Determine the [x, y] coordinate at the center of the cell enclosing the given text.  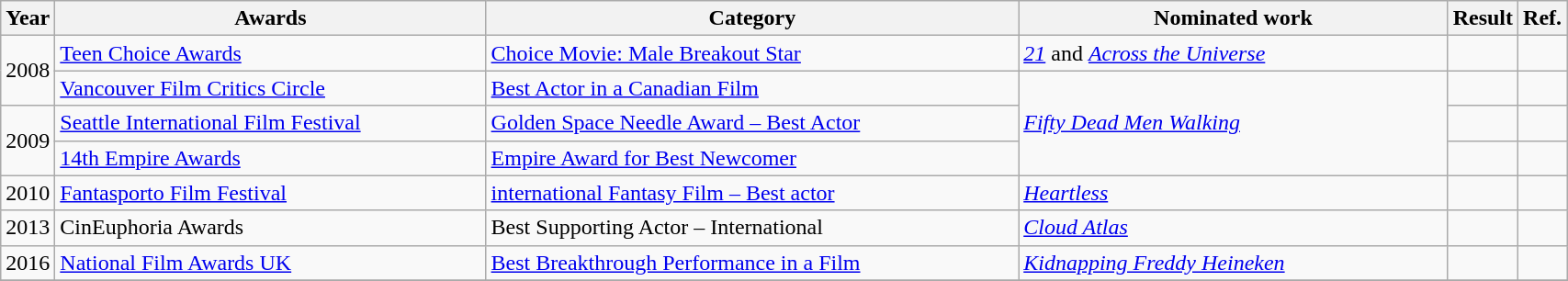
2010 [28, 193]
2008 [28, 71]
14th Empire Awards [270, 158]
National Film Awards UK [270, 263]
Empire Award for Best Newcomer [752, 158]
Choice Movie: Male Breakout Star [752, 53]
CinEuphoria Awards [270, 228]
Category [752, 18]
2016 [28, 263]
international Fantasy Film – Best actor [752, 193]
Ref. [1543, 18]
Teen Choice Awards [270, 53]
Kidnapping Freddy Heineken [1233, 263]
Golden Space Needle Award – Best Actor [752, 123]
Fantasporto Film Festival [270, 193]
Seattle International Film Festival [270, 123]
Result [1483, 18]
Heartless [1233, 193]
Fifty Dead Men Walking [1233, 123]
2013 [28, 228]
Cloud Atlas [1233, 228]
Year [28, 18]
2009 [28, 140]
Best Supporting Actor – International [752, 228]
Awards [270, 18]
Nominated work [1233, 18]
Best Actor in a Canadian Film [752, 88]
21 and Across the Universe [1233, 53]
Best Breakthrough Performance in a Film [752, 263]
Vancouver Film Critics Circle [270, 88]
